Provide the (X, Y) coordinate of the cell's center where the given text is located.  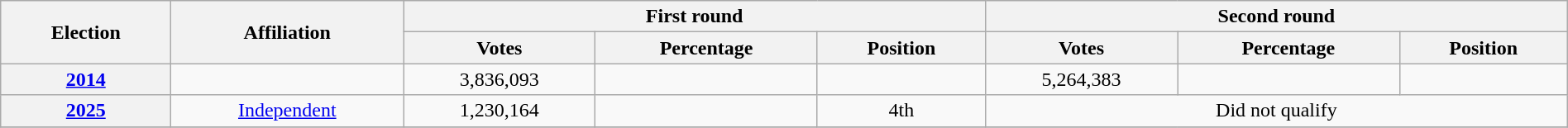
Independent (288, 111)
First round (695, 17)
3,836,093 (500, 79)
4th (901, 111)
Affiliation (288, 32)
5,264,383 (1082, 79)
Did not qualify (1277, 111)
Second round (1277, 17)
1,230,164 (500, 111)
2025 (86, 111)
2014 (86, 79)
Election (86, 32)
